Pinpoint the cell where the given text exists, returning its [x, y] midpoint coordinate. 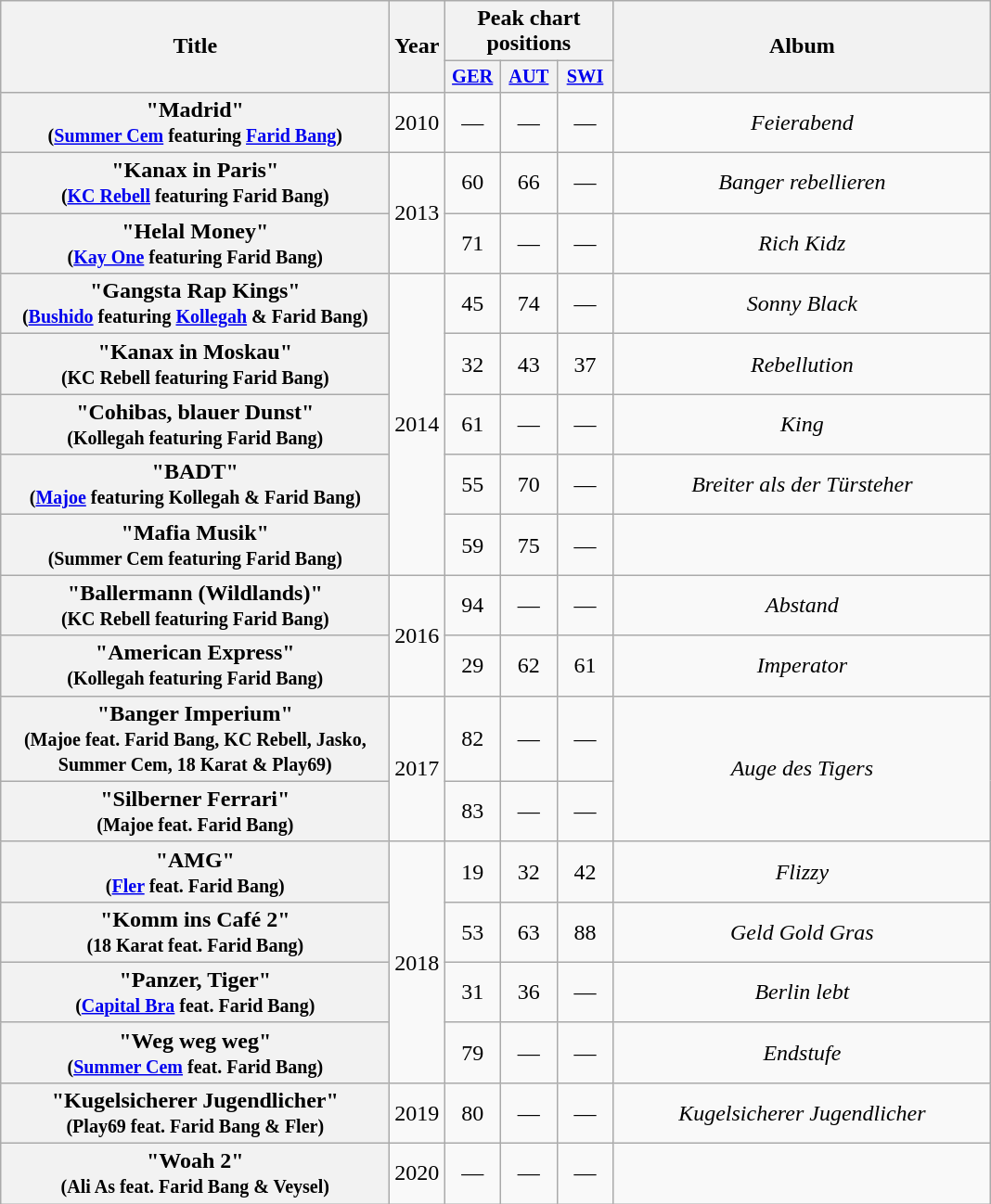
Banger rebellieren [802, 184]
"Cohibas, blauer Dunst"(Kollegah featuring Farid Bang) [195, 425]
62 [529, 666]
71 [473, 243]
"Banger Imperium"(Majoe feat. Farid Bang, KC Rebell, Jasko,Summer Cem, 18 Karat & Play69) [195, 738]
"Madrid"(Summer Cem featuring Farid Bang) [195, 122]
Endstufe [802, 1052]
"Kanax in Paris"(KC Rebell featuring Farid Bang) [195, 184]
"Ballermann (Wildlands)"(KC Rebell featuring Farid Bang) [195, 605]
55 [473, 484]
"Weg weg weg"(Summer Cem feat. Farid Bang) [195, 1052]
Album [802, 46]
42 [585, 872]
King [802, 425]
43 [529, 364]
70 [529, 484]
80 [473, 1113]
Berlin lebt [802, 993]
2017 [418, 768]
83 [473, 811]
Auge des Tigers [802, 768]
"American Express"(Kollegah featuring Farid Bang) [195, 666]
Imperator [802, 666]
Peak chart positions [529, 32]
79 [473, 1052]
2018 [418, 962]
82 [473, 738]
"Panzer, Tiger"(Capital Bra feat. Farid Bang) [195, 993]
37 [585, 364]
Flizzy [802, 872]
Title [195, 46]
Geld Gold Gras [802, 931]
"Gangsta Rap Kings"(Bushido featuring Kollegah & Farid Bang) [195, 304]
29 [473, 666]
AUT [529, 77]
Breiter als der Türsteher [802, 484]
66 [529, 184]
75 [529, 545]
45 [473, 304]
"Kanax in Moskau"(KC Rebell featuring Farid Bang) [195, 364]
53 [473, 931]
2010 [418, 122]
63 [529, 931]
2016 [418, 635]
2020 [418, 1174]
Abstand [802, 605]
31 [473, 993]
59 [473, 545]
"AMG"(Fler feat. Farid Bang) [195, 872]
Kugelsicherer Jugendlicher [802, 1113]
2013 [418, 213]
2014 [418, 425]
60 [473, 184]
Rebellution [802, 364]
"Mafia Musik"(Summer Cem featuring Farid Bang) [195, 545]
"Woah 2"(Ali As feat. Farid Bang & Veysel) [195, 1174]
"BADT"(Majoe featuring Kollegah & Farid Bang) [195, 484]
"Silberner Ferrari"(Majoe feat. Farid Bang) [195, 811]
19 [473, 872]
Feierabend [802, 122]
Rich Kidz [802, 243]
74 [529, 304]
36 [529, 993]
GER [473, 77]
2019 [418, 1113]
Year [418, 46]
Sonny Black [802, 304]
"Kugelsicherer Jugendlicher"(Play69 feat. Farid Bang & Fler) [195, 1113]
94 [473, 605]
"Komm ins Café 2"(18 Karat feat. Farid Bang) [195, 931]
SWI [585, 77]
"Helal Money"(Kay One featuring Farid Bang) [195, 243]
88 [585, 931]
